Find where the given text appears and provide that cell's center as (x, y) coordinate. 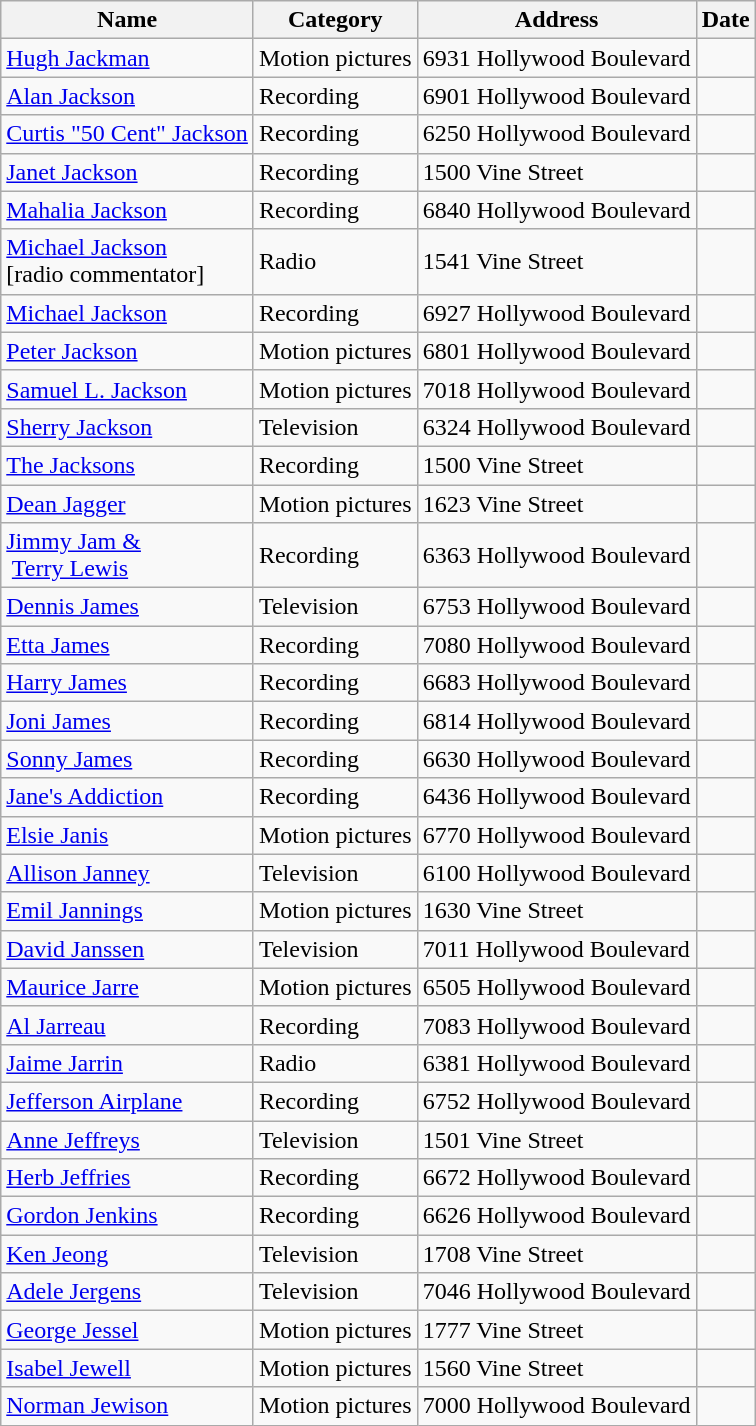
Samuel L. Jackson (128, 389)
Al Jarreau (128, 1025)
Sonny James (128, 759)
Hugh Jackman (128, 58)
Jaime Jarrin (128, 1063)
6840 Hollywood Boulevard (556, 210)
George Jessel (128, 1330)
7000 Hollywood Boulevard (556, 1406)
6324 Hollywood Boulevard (556, 427)
6630 Hollywood Boulevard (556, 759)
The Jacksons (128, 465)
Anne Jeffreys (128, 1139)
Michael Jackson (128, 313)
Dennis James (128, 607)
Emil Jannings (128, 911)
Jimmy Jam & Terry Lewis (128, 556)
Adele Jergens (128, 1292)
Peter Jackson (128, 351)
Date (726, 20)
1630 Vine Street (556, 911)
6381 Hollywood Boulevard (556, 1063)
Joni James (128, 721)
7011 Hollywood Boulevard (556, 949)
6505 Hollywood Boulevard (556, 987)
Isabel Jewell (128, 1368)
Allison Janney (128, 873)
Etta James (128, 645)
Category (335, 20)
6770 Hollywood Boulevard (556, 835)
Ken Jeong (128, 1254)
6901 Hollywood Boulevard (556, 96)
Elsie Janis (128, 835)
Michael Jackson[radio commentator] (128, 262)
6753 Hollywood Boulevard (556, 607)
6801 Hollywood Boulevard (556, 351)
Maurice Jarre (128, 987)
6100 Hollywood Boulevard (556, 873)
6752 Hollywood Boulevard (556, 1101)
6814 Hollywood Boulevard (556, 721)
7046 Hollywood Boulevard (556, 1292)
David Janssen (128, 949)
Address (556, 20)
6436 Hollywood Boulevard (556, 797)
Gordon Jenkins (128, 1216)
6683 Hollywood Boulevard (556, 683)
1501 Vine Street (556, 1139)
Sherry Jackson (128, 427)
6931 Hollywood Boulevard (556, 58)
Mahalia Jackson (128, 210)
7018 Hollywood Boulevard (556, 389)
1541 Vine Street (556, 262)
6626 Hollywood Boulevard (556, 1216)
6363 Hollywood Boulevard (556, 556)
Jane's Addiction (128, 797)
1560 Vine Street (556, 1368)
1777 Vine Street (556, 1330)
Curtis "50 Cent" Jackson (128, 134)
Alan Jackson (128, 96)
6672 Hollywood Boulevard (556, 1178)
Harry James (128, 683)
Norman Jewison (128, 1406)
6927 Hollywood Boulevard (556, 313)
1708 Vine Street (556, 1254)
7083 Hollywood Boulevard (556, 1025)
Jefferson Airplane (128, 1101)
Janet Jackson (128, 172)
7080 Hollywood Boulevard (556, 645)
6250 Hollywood Boulevard (556, 134)
Dean Jagger (128, 503)
1623 Vine Street (556, 503)
Name (128, 20)
Herb Jeffries (128, 1178)
